Detect which cell encompasses the target text, then output its [x, y] center coordinate. 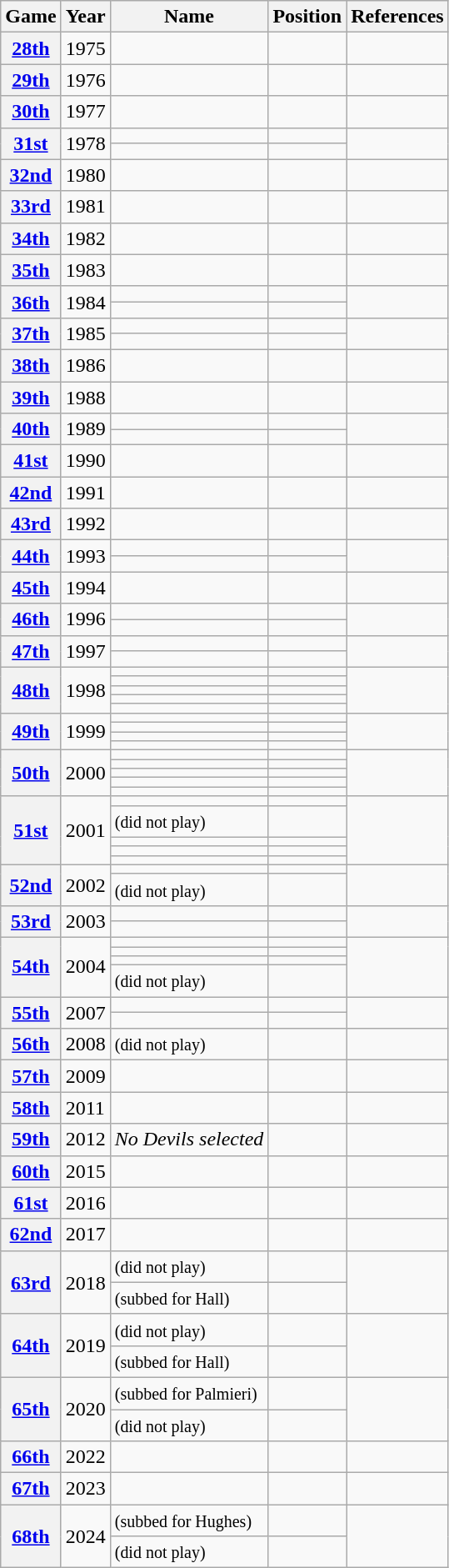
51st [31, 830]
2016 [85, 1203]
2012 [85, 1140]
52nd [31, 885]
2024 [85, 1536]
1980 [85, 175]
2017 [85, 1235]
2023 [85, 1489]
1983 [85, 270]
1992 [85, 524]
(subbed for Hughes) [189, 1520]
68th [31, 1536]
32nd [31, 175]
2007 [85, 1013]
35th [31, 270]
45th [31, 588]
1982 [85, 238]
1997 [85, 651]
34th [31, 238]
44th [31, 556]
31st [31, 143]
1975 [85, 48]
37th [31, 333]
57th [31, 1076]
1977 [85, 112]
64th [31, 1345]
1985 [85, 333]
1993 [85, 556]
1989 [85, 429]
2000 [85, 774]
40th [31, 429]
References [398, 17]
1976 [85, 80]
63rd [31, 1282]
1986 [85, 365]
1998 [85, 690]
29th [31, 80]
60th [31, 1171]
47th [31, 651]
50th [31, 774]
1990 [85, 461]
Game [31, 17]
2001 [85, 830]
2022 [85, 1457]
2003 [85, 921]
2018 [85, 1282]
61st [31, 1203]
30th [31, 112]
1978 [85, 143]
38th [31, 365]
1991 [85, 493]
42nd [31, 493]
55th [31, 1013]
48th [31, 690]
49th [31, 731]
1984 [85, 302]
56th [31, 1044]
No Devils selected [189, 1140]
67th [31, 1489]
43rd [31, 524]
1996 [85, 619]
Year [85, 17]
2015 [85, 1171]
54th [31, 967]
58th [31, 1108]
2020 [85, 1409]
39th [31, 398]
1981 [85, 207]
36th [31, 302]
33rd [31, 207]
65th [31, 1409]
59th [31, 1140]
62nd [31, 1235]
2004 [85, 967]
1999 [85, 731]
53rd [31, 921]
2011 [85, 1108]
66th [31, 1457]
41st [31, 461]
46th [31, 619]
28th [31, 48]
Position [307, 17]
1988 [85, 398]
2009 [85, 1076]
1994 [85, 588]
2008 [85, 1044]
2002 [85, 885]
2019 [85, 1345]
Name [189, 17]
(subbed for Palmieri) [189, 1393]
